Detect which cell encompasses the target text, then output its [x, y] center coordinate. 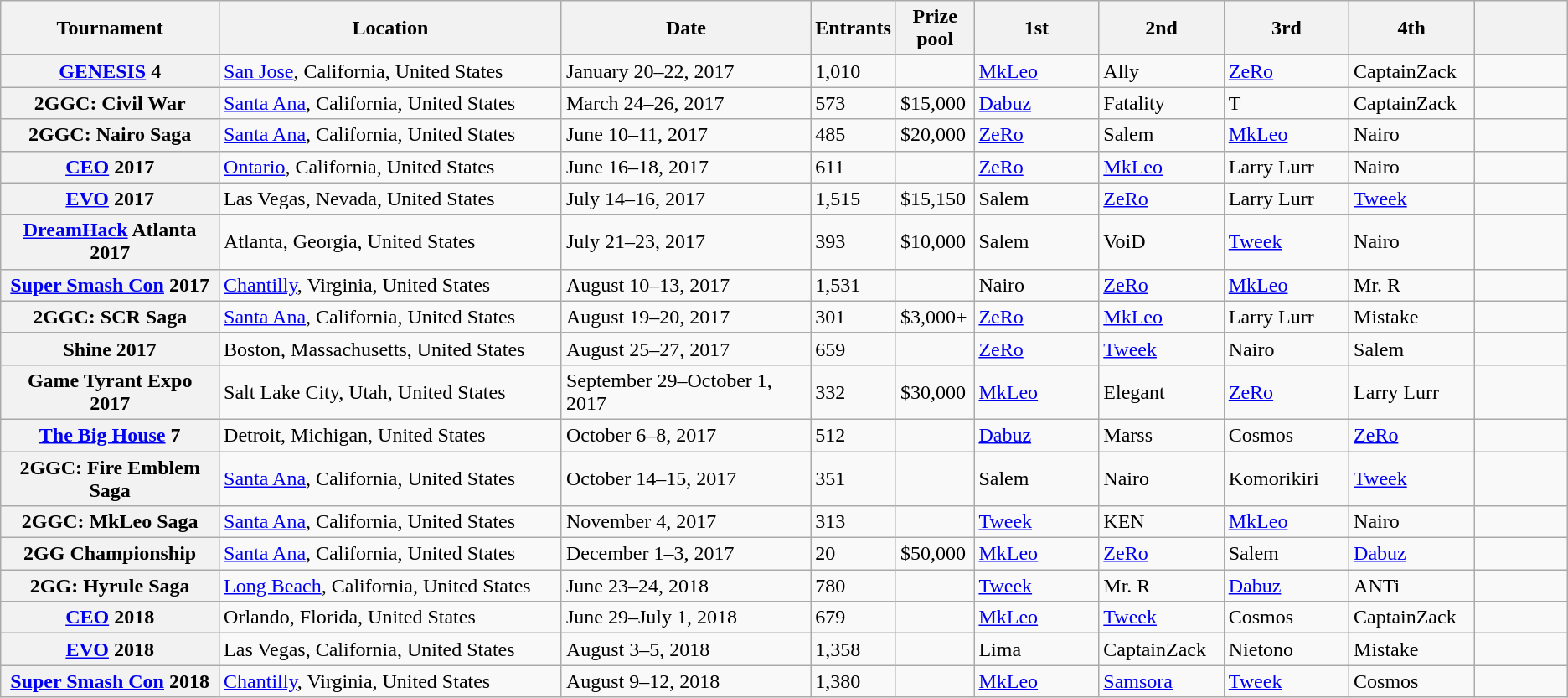
GENESIS 4 [111, 71]
393 [854, 241]
Las Vegas, Nevada, United States [390, 199]
313 [854, 522]
ANTi [1412, 586]
EVO 2018 [111, 649]
301 [854, 317]
Location [390, 28]
$10,000 [935, 241]
2GGC: Fire Emblem Saga [111, 478]
August 25–27, 2017 [685, 349]
$15,150 [935, 199]
Long Beach, California, United States [390, 586]
2GGC: Civil War [111, 103]
$3,000+ [935, 317]
Samsora [1161, 681]
Nietono [1287, 649]
July 14–16, 2017 [685, 199]
Shine 2017 [111, 349]
485 [854, 135]
August 10–13, 2017 [685, 285]
June 23–24, 2018 [685, 586]
Tournament [111, 28]
Las Vegas, California, United States [390, 649]
CEO 2018 [111, 618]
San Jose, California, United States [390, 71]
June 10–11, 2017 [685, 135]
2GGC: MkLeo Saga [111, 522]
2GG: Hyrule Saga [111, 586]
512 [854, 435]
Ally [1161, 71]
Atlanta, Georgia, United States [390, 241]
January 20–22, 2017 [685, 71]
$50,000 [935, 554]
679 [854, 618]
20 [854, 554]
$15,000 [935, 103]
July 21–23, 2017 [685, 241]
Elegant [1161, 392]
2nd [1161, 28]
March 24–26, 2017 [685, 103]
351 [854, 478]
August 19–20, 2017 [685, 317]
VoiD [1161, 241]
Entrants [854, 28]
2GGC: Nairo Saga [111, 135]
Lima [1037, 649]
1,531 [854, 285]
KEN [1161, 522]
3rd [1287, 28]
611 [854, 167]
659 [854, 349]
Orlando, Florida, United States [390, 618]
August 9–12, 2018 [685, 681]
December 1–3, 2017 [685, 554]
Boston, Massachusetts, United States [390, 349]
The Big House 7 [111, 435]
Super Smash Con 2018 [111, 681]
573 [854, 103]
Marss [1161, 435]
4th [1412, 28]
2GGC: SCR Saga [111, 317]
Komorikiri [1287, 478]
1st [1037, 28]
Fatality [1161, 103]
EVO 2017 [111, 199]
332 [854, 392]
Detroit, Michigan, United States [390, 435]
June 16–18, 2017 [685, 167]
Date [685, 28]
November 4, 2017 [685, 522]
September 29–October 1, 2017 [685, 392]
Salt Lake City, Utah, United States [390, 392]
$30,000 [935, 392]
Super Smash Con 2017 [111, 285]
1,515 [854, 199]
2GG Championship [111, 554]
$20,000 [935, 135]
June 29–July 1, 2018 [685, 618]
October 6–8, 2017 [685, 435]
780 [854, 586]
Game Tyrant Expo 2017 [111, 392]
DreamHack Atlanta 2017 [111, 241]
October 14–15, 2017 [685, 478]
1,010 [854, 71]
1,358 [854, 649]
Ontario, California, United States [390, 167]
August 3–5, 2018 [685, 649]
CEO 2017 [111, 167]
Prize pool [935, 28]
1,380 [854, 681]
T [1287, 103]
